For the text-containing cell, return its midpoint in [X, Y] coordinate format. 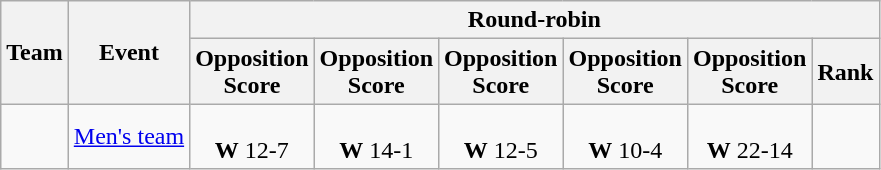
Men's team [128, 136]
Event [128, 52]
W 10-4 [625, 136]
W 12-7 [252, 136]
W 12-5 [501, 136]
Rank [846, 72]
W 14-1 [376, 136]
W 22-14 [749, 136]
Team [35, 52]
Round-robin [534, 20]
